Capture the cell that displays the provided text and extract its [X, Y] central coordinate. 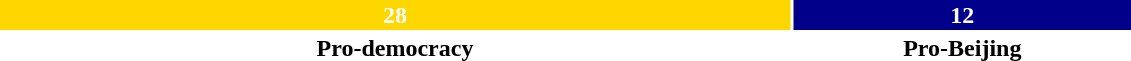
28 [395, 15]
